Pinpoint the cell where the given text exists, returning its [x, y] midpoint coordinate. 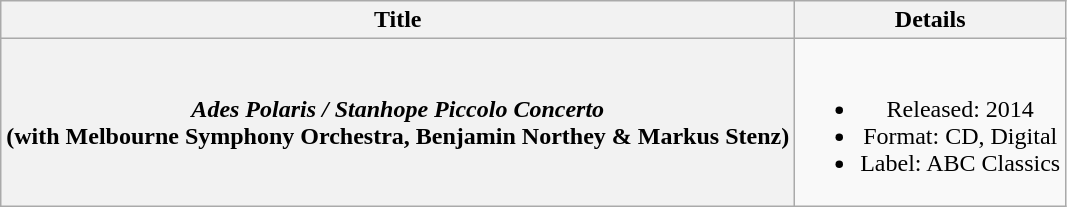
Released: 2014Format: CD, DigitalLabel: ABC Classics [930, 122]
Details [930, 20]
Title [398, 20]
Ades Polaris / Stanhope Piccolo Concerto (with Melbourne Symphony Orchestra, Benjamin Northey & Markus Stenz) [398, 122]
